Find where the given text appears and provide that cell's center as [x, y] coordinate. 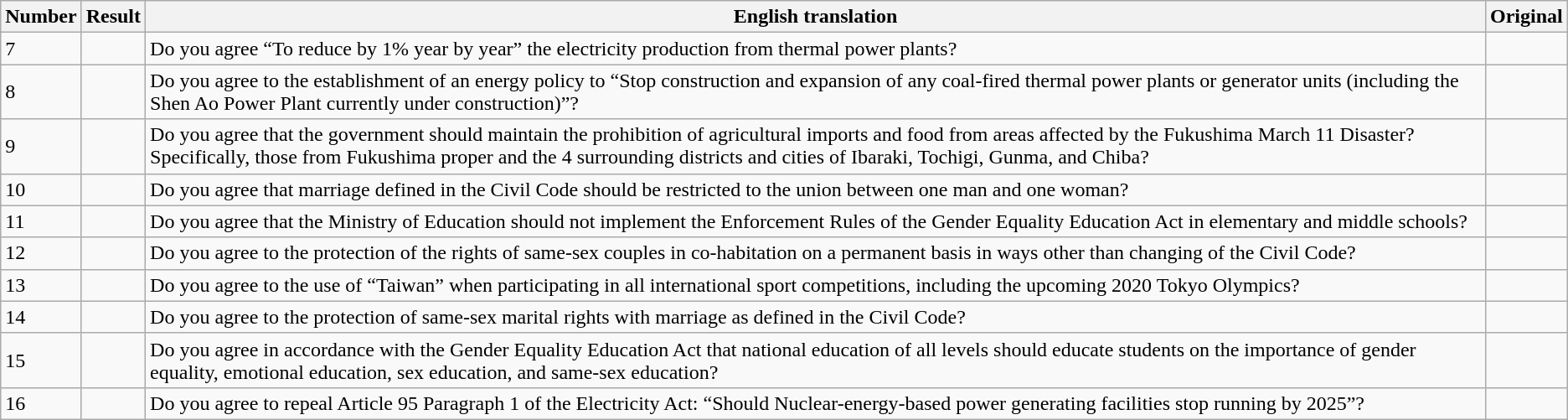
Do you agree to the use of “Taiwan” when participating in all international sport competitions, including the upcoming 2020 Tokyo Olympics? [816, 285]
Do you agree to repeal Article 95 Paragraph 1 of the Electricity Act: “Should Nuclear-energy-based power generating facilities stop running by 2025”? [816, 403]
Do you agree to the protection of same-sex marital rights with marriage as defined in the Civil Code? [816, 317]
13 [41, 285]
15 [41, 360]
16 [41, 403]
9 [41, 146]
Do you agree that marriage defined in the Civil Code should be restricted to the union between one man and one woman? [816, 189]
12 [41, 253]
11 [41, 221]
Result [113, 17]
14 [41, 317]
Do you agree to the protection of the rights of same-sex couples in co-habitation on a permanent basis in ways other than changing of the Civil Code? [816, 253]
8 [41, 92]
Do you agree “To reduce by 1% year by year” the electricity production from thermal power plants? [816, 49]
Original [1527, 17]
English translation [816, 17]
Number [41, 17]
10 [41, 189]
7 [41, 49]
